Detect which cell encompasses the target text, then output its [x, y] center coordinate. 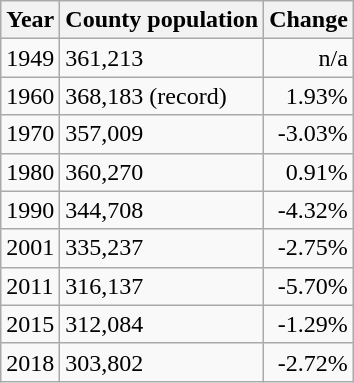
1980 [30, 172]
n/a [309, 58]
-4.32% [309, 210]
303,802 [162, 362]
Year [30, 20]
2011 [30, 286]
312,084 [162, 324]
1960 [30, 96]
County population [162, 20]
-3.03% [309, 134]
2018 [30, 362]
1949 [30, 58]
361,213 [162, 58]
-5.70% [309, 286]
0.91% [309, 172]
2015 [30, 324]
-1.29% [309, 324]
1.93% [309, 96]
357,009 [162, 134]
360,270 [162, 172]
1970 [30, 134]
368,183 (record) [162, 96]
2001 [30, 248]
Change [309, 20]
-2.75% [309, 248]
1990 [30, 210]
335,237 [162, 248]
344,708 [162, 210]
316,137 [162, 286]
-2.72% [309, 362]
